Provide the [x, y] coordinate of the cell's center where the given text is located.  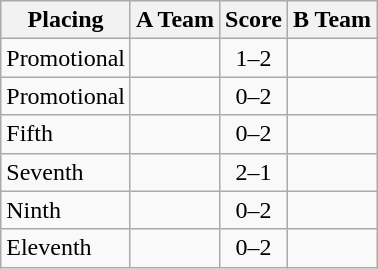
Placing [66, 20]
Ninth [66, 210]
A Team [174, 20]
Score [254, 20]
1–2 [254, 58]
Eleventh [66, 248]
B Team [332, 20]
Fifth [66, 134]
2–1 [254, 172]
Seventh [66, 172]
